Identify which cell holds the provided text, then report its (X, Y) central coordinate. 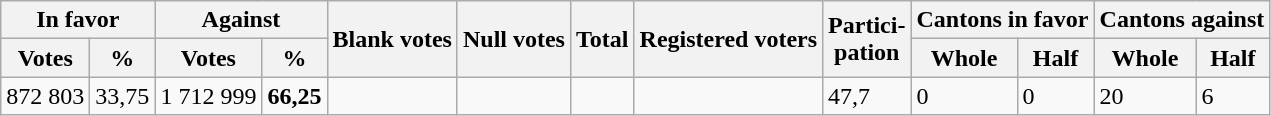
Partici-pation (867, 39)
In favor (78, 20)
Against (241, 20)
Cantons in favor (1002, 20)
Cantons against (1182, 20)
Registered voters (728, 39)
Null votes (514, 39)
Blank votes (392, 39)
6 (1233, 96)
20 (1145, 96)
872 803 (46, 96)
Total (602, 39)
1 712 999 (208, 96)
47,7 (867, 96)
66,25 (294, 96)
33,75 (122, 96)
